Return (x, y) of the center of cell containing provided text 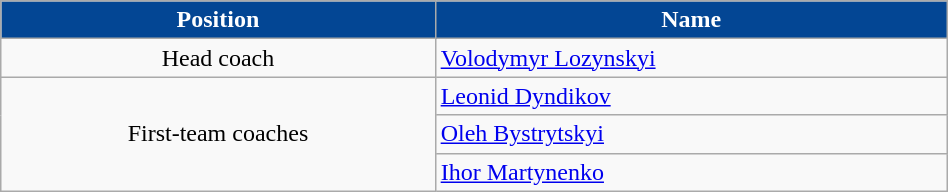
Leonid Dyndikov (691, 96)
Position (218, 20)
Ihor Martynenko (691, 172)
Name (691, 20)
Head coach (218, 58)
Volodymyr Lozynskyi (691, 58)
Oleh Bystrytskyi (691, 134)
First-team coaches (218, 134)
